Search for the cell housing the specified text and yield its [X, Y] center coordinate. 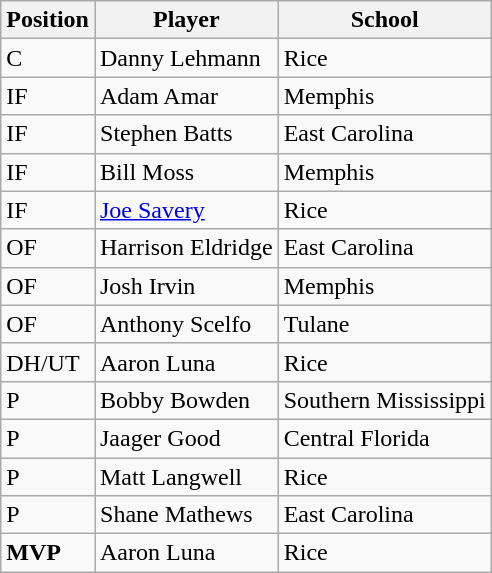
Danny Lehmann [186, 58]
Matt Langwell [186, 477]
C [48, 58]
Harrison Eldridge [186, 248]
Shane Mathews [186, 515]
Southern Mississippi [384, 400]
Josh Irvin [186, 286]
Stephen Batts [186, 134]
Adam Amar [186, 96]
Bill Moss [186, 172]
Bobby Bowden [186, 400]
School [384, 20]
Position [48, 20]
Central Florida [384, 438]
Tulane [384, 324]
Jaager Good [186, 438]
Joe Savery [186, 210]
Anthony Scelfo [186, 324]
DH/UT [48, 362]
Player [186, 20]
MVP [48, 553]
